From the cell containing the given text, extract its center point as (X, Y) coordinate. 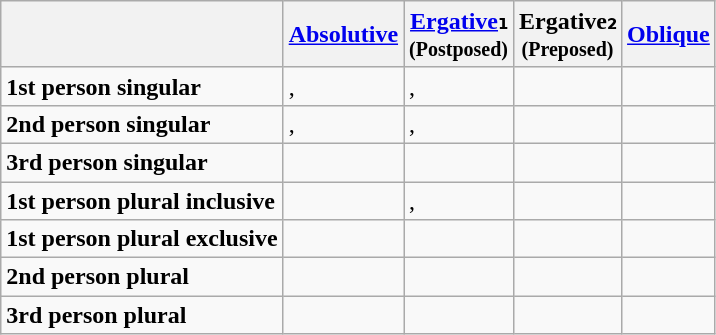
Absolutive (343, 34)
2nd person plural (142, 277)
Ergative₂(Preposed) (567, 34)
Ergative₁(Postposed) (459, 34)
3rd person singular (142, 162)
2nd person singular (142, 124)
1st person plural exclusive (142, 239)
Oblique (669, 34)
1st person plural inclusive (142, 201)
1st person singular (142, 86)
3rd person plural (142, 315)
